Return the (X, Y) coordinate for the center point of the cell that contains the specified text.  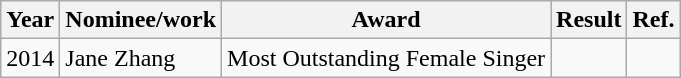
Nominee/work (141, 20)
Year (30, 20)
Most Outstanding Female Singer (386, 58)
Jane Zhang (141, 58)
Award (386, 20)
2014 (30, 58)
Result (589, 20)
Ref. (654, 20)
